Search for the cell housing the specified text and yield its (x, y) center coordinate. 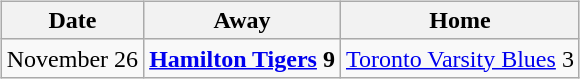
Home (460, 20)
Date (72, 20)
Toronto Varsity Blues 3 (460, 58)
Hamilton Tigers 9 (242, 58)
Away (242, 20)
November 26 (72, 58)
